Detect which cell encompasses the target text, then output its (X, Y) center coordinate. 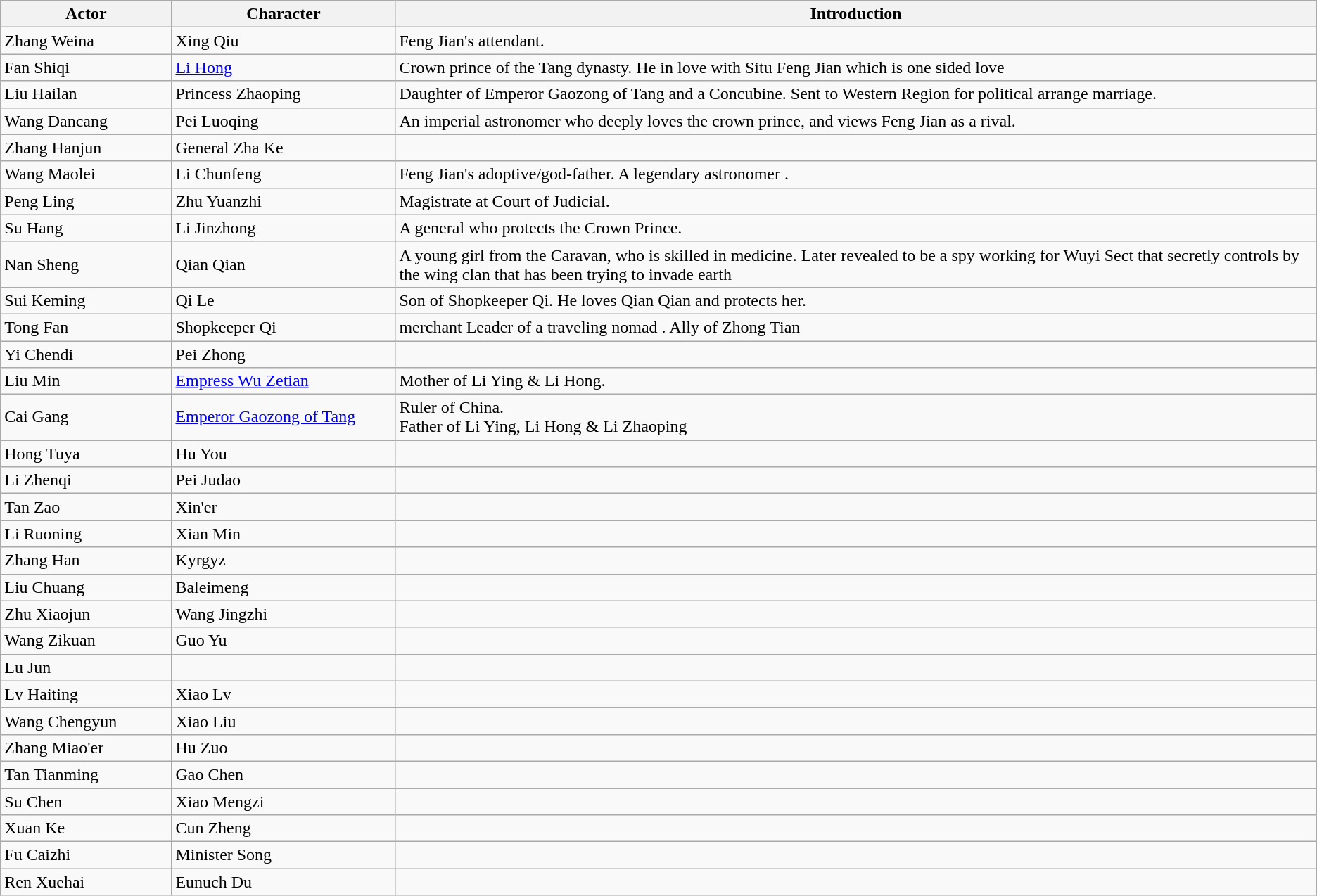
Zhang Hanjun (86, 148)
An imperial astronomer who deeply loves the crown prince, and views Feng Jian as a rival. (855, 121)
Fan Shiqi (86, 68)
Tong Fan (86, 327)
Eunuch Du (284, 882)
Pei Zhong (284, 354)
Pei Luoqing (284, 121)
Nan Sheng (86, 264)
Xin'er (284, 507)
Li Chunfeng (284, 174)
Li Jinzhong (284, 228)
Minister Song (284, 855)
Son of Shopkeeper Qi. He loves Qian Qian and protects her. (855, 300)
Su Chen (86, 801)
Hong Tuya (86, 454)
Liu Min (86, 381)
Princess Zhaoping (284, 94)
merchant Leader of a traveling nomad . Ally of Zhong Tian (855, 327)
Liu Chuang (86, 587)
Zhang Han (86, 561)
Wang Chengyun (86, 721)
Ruler of China. Father of Li Ying, Li Hong & Li Zhaoping (855, 418)
Actor (86, 14)
Introduction (855, 14)
Lu Jun (86, 667)
Daughter of Emperor Gaozong of Tang and a Concubine. Sent to Western Region for political arrange marriage. (855, 94)
Empress Wu Zetian (284, 381)
Hu Zuo (284, 748)
Liu Hailan (86, 94)
Hu You (284, 454)
Zhang Miao'er (86, 748)
General Zha Ke (284, 148)
Feng Jian's attendant. (855, 41)
Gao Chen (284, 774)
Kyrgyz (284, 561)
Qi Le (284, 300)
Crown prince of the Tang dynasty. He in love with Situ Feng Jian which is one sided love (855, 68)
Zhu Yuanzhi (284, 201)
Sui Keming (86, 300)
Cun Zheng (284, 828)
Tan Tianming (86, 774)
Zhang Weina (86, 41)
Lv Haiting (86, 694)
Yi Chendi (86, 354)
Xuan Ke (86, 828)
Cai Gang (86, 418)
Wang Maolei (86, 174)
Emperor Gaozong of Tang (284, 418)
Xian Min (284, 534)
Xiao Liu (284, 721)
Peng Ling (86, 201)
A general who protects the Crown Prince. (855, 228)
Xiao Mengzi (284, 801)
Feng Jian's adoptive/god-father. A legendary astronomer . (855, 174)
Character (284, 14)
Baleimeng (284, 587)
Wang Dancang (86, 121)
Fu Caizhi (86, 855)
Xiao Lv (284, 694)
Magistrate at Court of Judicial. (855, 201)
Pei Judao (284, 480)
Qian Qian (284, 264)
Wang Jingzhi (284, 614)
Tan Zao (86, 507)
Guo Yu (284, 641)
Shopkeeper Qi (284, 327)
Xing Qiu (284, 41)
Li Zhenqi (86, 480)
Zhu Xiaojun (86, 614)
Li Hong (284, 68)
Su Hang (86, 228)
Li Ruoning (86, 534)
Mother of Li Ying & Li Hong. (855, 381)
Wang Zikuan (86, 641)
Ren Xuehai (86, 882)
